Determine the (X, Y) coordinate at the center of the cell enclosing the given text.  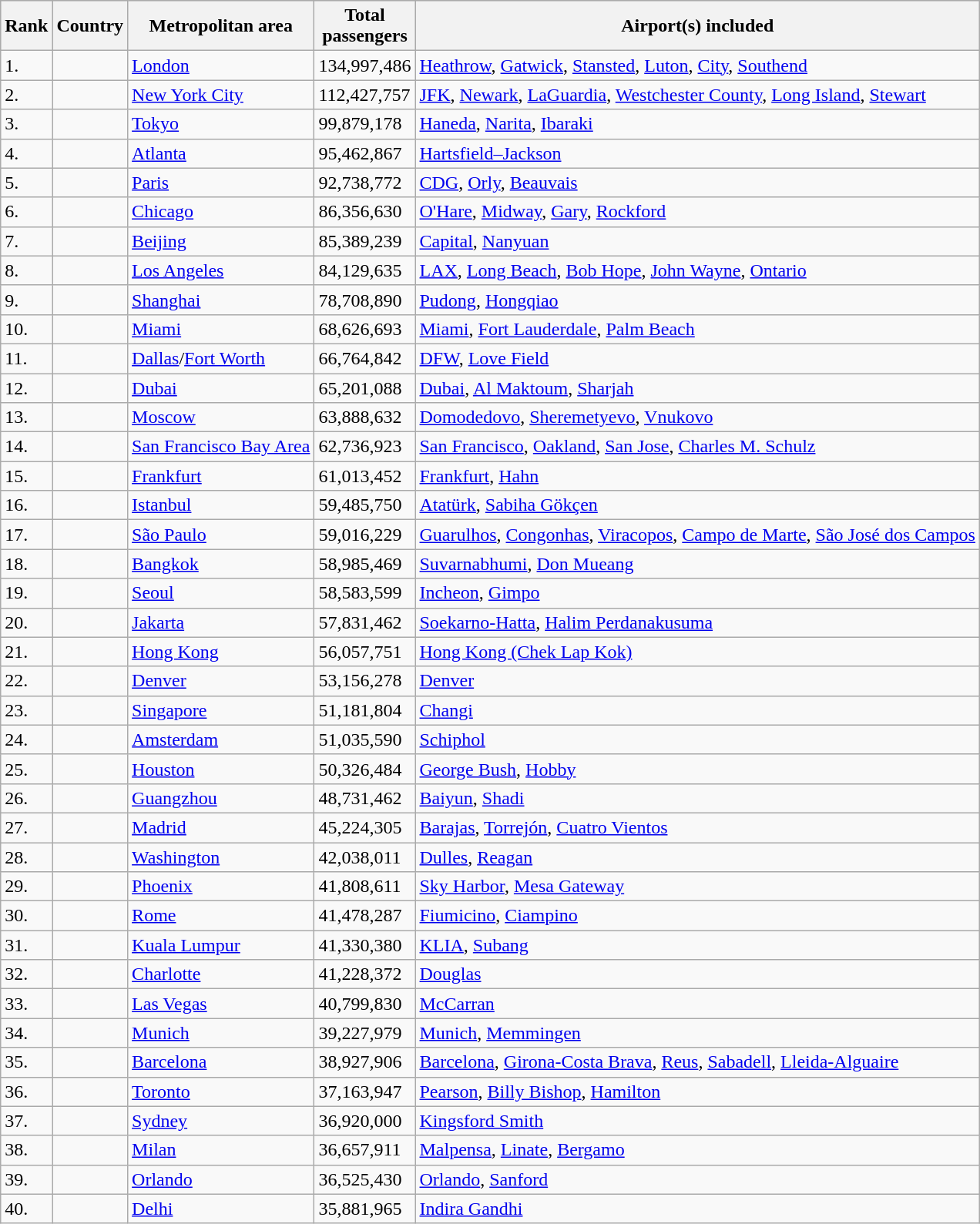
Airport(s) included (697, 26)
Los Angeles (221, 270)
50,326,484 (365, 769)
Houston (221, 769)
20. (26, 622)
53,156,278 (365, 681)
21. (26, 652)
85,389,239 (365, 241)
Fiumicino, Ciampino (697, 916)
George Bush, Hobby (697, 769)
Tokyo (221, 124)
40,799,830 (365, 1004)
6. (26, 212)
18. (26, 564)
41,330,380 (365, 945)
Amsterdam (221, 739)
11. (26, 358)
13. (26, 418)
DFW, Love Field (697, 358)
41,228,372 (365, 974)
KLIA, Subang (697, 945)
37. (26, 1121)
15. (26, 476)
65,201,088 (365, 387)
62,736,923 (365, 447)
Toronto (221, 1092)
45,224,305 (365, 827)
58,583,599 (365, 593)
48,731,462 (365, 798)
36,525,430 (365, 1179)
61,013,452 (365, 476)
London (221, 65)
Incheon, Gimpo (697, 593)
Miami, Fort Lauderdale, Palm Beach (697, 329)
Seoul (221, 593)
Heathrow, Gatwick, Stansted, Luton, City, Southend (697, 65)
Washington (221, 857)
25. (26, 769)
99,879,178 (365, 124)
36,657,911 (365, 1150)
Shanghai (221, 300)
Totalpassengers (365, 26)
Atlanta (221, 153)
Frankfurt (221, 476)
Miami (221, 329)
Jakarta (221, 622)
Singapore (221, 710)
Douglas (697, 974)
Barajas, Torrejón, Cuatro Vientos (697, 827)
95,462,867 (365, 153)
36. (26, 1092)
27. (26, 827)
31. (26, 945)
29. (26, 887)
Guarulhos, Congonhas, Viracopos, Campo de Marte, São José dos Campos (697, 535)
San Francisco Bay Area (221, 447)
66,764,842 (365, 358)
Country (90, 26)
Kuala Lumpur (221, 945)
78,708,890 (365, 300)
San Francisco, Oakland, San Jose, Charles M. Schulz (697, 447)
84,129,635 (365, 270)
63,888,632 (365, 418)
Pudong, Hongqiao (697, 300)
9. (26, 300)
Frankfurt, Hahn (697, 476)
39. (26, 1179)
Munich, Memmingen (697, 1033)
56,057,751 (365, 652)
Phoenix (221, 887)
24. (26, 739)
19. (26, 593)
26. (26, 798)
São Paulo (221, 535)
10. (26, 329)
3. (26, 124)
59,016,229 (365, 535)
12. (26, 387)
28. (26, 857)
Sydney (221, 1121)
Domodedovo, Sheremetyevo, Vnukovo (697, 418)
Changi (697, 710)
Chicago (221, 212)
30. (26, 916)
41,808,611 (365, 887)
Rome (221, 916)
Haneda, Narita, Ibaraki (697, 124)
134,997,486 (365, 65)
86,356,630 (365, 212)
57,831,462 (365, 622)
Delhi (221, 1209)
Istanbul (221, 505)
Beijing (221, 241)
Hong Kong (Chek Lap Kok) (697, 652)
Charlotte (221, 974)
32. (26, 974)
35. (26, 1062)
68,626,693 (365, 329)
51,035,590 (365, 739)
Atatürk, Sabiha Gökçen (697, 505)
1. (26, 65)
5. (26, 183)
40. (26, 1209)
Dubai, Al Maktoum, Sharjah (697, 387)
Dubai (221, 387)
Las Vegas (221, 1004)
39,227,979 (365, 1033)
Baiyun, Shadi (697, 798)
59,485,750 (365, 505)
Bangkok (221, 564)
Paris (221, 183)
Dulles, Reagan (697, 857)
38. (26, 1150)
Indira Gandhi (697, 1209)
Munich (221, 1033)
Moscow (221, 418)
Pearson, Billy Bishop, Hamilton (697, 1092)
Sky Harbor, Mesa Gateway (697, 887)
Barcelona, Girona-Costa Brava, Reus, Sabadell, Lleida-Alguaire (697, 1062)
7. (26, 241)
McCarran (697, 1004)
42,038,011 (365, 857)
17. (26, 535)
2. (26, 95)
Dallas/Fort Worth (221, 358)
16. (26, 505)
CDG, Orly, Beauvais (697, 183)
41,478,287 (365, 916)
Kingsford Smith (697, 1121)
34. (26, 1033)
8. (26, 270)
23. (26, 710)
22. (26, 681)
Guangzhou (221, 798)
Metropolitan area (221, 26)
Malpensa, Linate, Bergamo (697, 1150)
Suvarnabhumi, Don Mueang (697, 564)
36,920,000 (365, 1121)
4. (26, 153)
Orlando (221, 1179)
Milan (221, 1150)
New York City (221, 95)
58,985,469 (365, 564)
33. (26, 1004)
Soekarno-Hatta, Halim Perdanakusuma (697, 622)
Hartsfield–Jackson (697, 153)
Madrid (221, 827)
JFK, Newark, LaGuardia, Westchester County, Long Island, Stewart (697, 95)
LAX, Long Beach, Bob Hope, John Wayne, Ontario (697, 270)
112,427,757 (365, 95)
Orlando, Sanford (697, 1179)
O'Hare, Midway, Gary, Rockford (697, 212)
Hong Kong (221, 652)
Barcelona (221, 1062)
35,881,965 (365, 1209)
92,738,772 (365, 183)
14. (26, 447)
Schiphol (697, 739)
Rank (26, 26)
51,181,804 (365, 710)
37,163,947 (365, 1092)
38,927,906 (365, 1062)
Capital, Nanyuan (697, 241)
